Search for the cell housing the specified text and yield its (x, y) center coordinate. 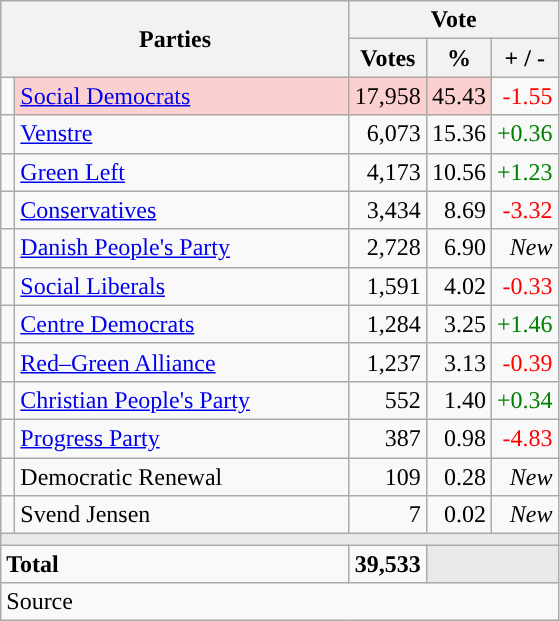
3,434 (388, 210)
-3.32 (524, 210)
0.98 (458, 438)
Democratic Renewal (182, 477)
+1.23 (524, 172)
+1.46 (524, 324)
+0.34 (524, 400)
Total (176, 564)
-1.55 (524, 96)
8.69 (458, 210)
Conservatives (182, 210)
Christian People's Party (182, 400)
10.56 (458, 172)
Red–Green Alliance (182, 362)
4,173 (388, 172)
1,591 (388, 286)
-4.83 (524, 438)
387 (388, 438)
2,728 (388, 248)
1.40 (458, 400)
Parties (176, 39)
7 (388, 515)
3.25 (458, 324)
552 (388, 400)
45.43 (458, 96)
Vote (454, 20)
0.02 (458, 515)
-0.39 (524, 362)
Progress Party (182, 438)
6.90 (458, 248)
Centre Democrats (182, 324)
1,284 (388, 324)
+0.36 (524, 134)
4.02 (458, 286)
Votes (388, 58)
Green Left (182, 172)
0.28 (458, 477)
6,073 (388, 134)
% (458, 58)
Venstre (182, 134)
Danish People's Party (182, 248)
109 (388, 477)
+ / - (524, 58)
15.36 (458, 134)
1,237 (388, 362)
Social Democrats (182, 96)
3.13 (458, 362)
Svend Jensen (182, 515)
39,533 (388, 564)
Social Liberals (182, 286)
Source (280, 602)
-0.33 (524, 286)
17,958 (388, 96)
